Detect which cell encompasses the target text, then output its (x, y) center coordinate. 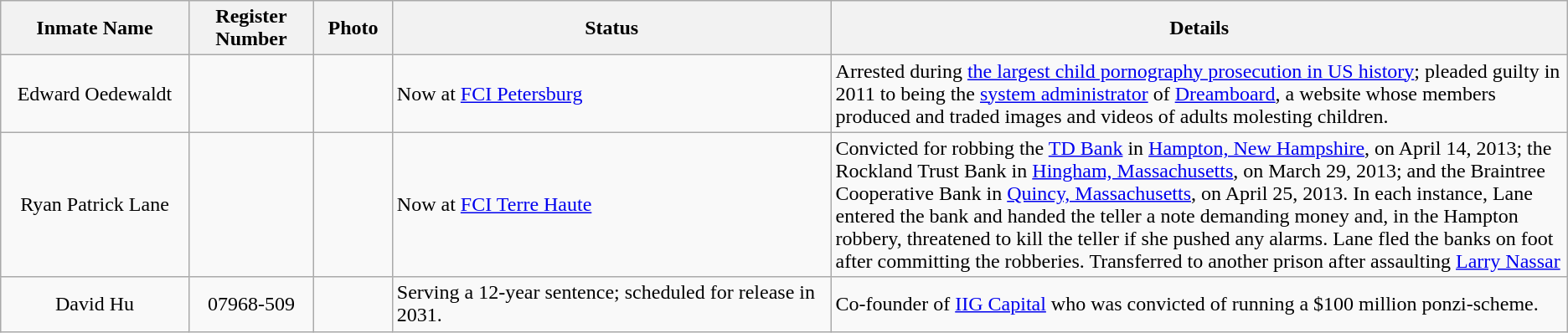
Edward Oedewaldt (95, 94)
Ryan Patrick Lane (95, 204)
Register Number (251, 28)
Now at FCI Petersburg (611, 94)
Status (611, 28)
Photo (353, 28)
07968-509 (251, 305)
David Hu (95, 305)
Details (1199, 28)
Co-founder of IIG Capital who was convicted of running a $100 million ponzi-scheme. (1199, 305)
Now at FCI Terre Haute (611, 204)
Inmate Name (95, 28)
Serving a 12-year sentence; scheduled for release in 2031. (611, 305)
